Find where the given text appears and provide that cell's center as (X, Y) coordinate. 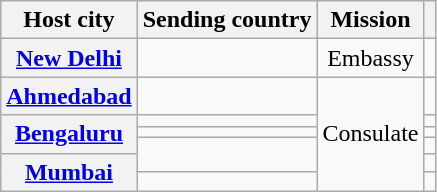
New Delhi (69, 58)
Bengaluru (69, 134)
Mumbai (69, 172)
Consulate (370, 134)
Mission (370, 20)
Sending country (227, 20)
Embassy (370, 58)
Host city (69, 20)
Ahmedabad (69, 96)
